Extract the (x, y) coordinate from the center of the cell holding the provided text.  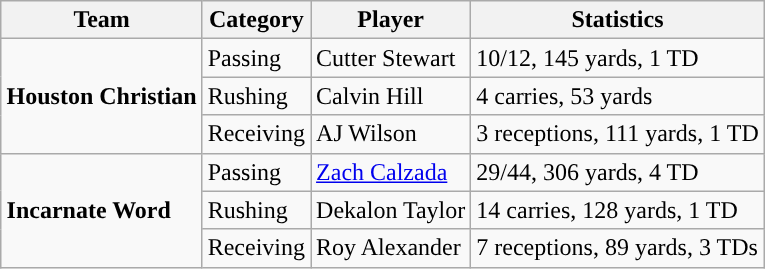
10/12, 145 yards, 1 TD (618, 58)
Zach Calzada (391, 172)
Roy Alexander (391, 248)
Incarnate Word (102, 210)
Calvin Hill (391, 96)
AJ Wilson (391, 134)
Player (391, 20)
Cutter Stewart (391, 58)
Team (102, 20)
Category (256, 20)
14 carries, 128 yards, 1 TD (618, 210)
Houston Christian (102, 96)
Statistics (618, 20)
4 carries, 53 yards (618, 96)
29/44, 306 yards, 4 TD (618, 172)
3 receptions, 111 yards, 1 TD (618, 134)
7 receptions, 89 yards, 3 TDs (618, 248)
Dekalon Taylor (391, 210)
